Pinpoint the cell where the given text exists, returning its [X, Y] midpoint coordinate. 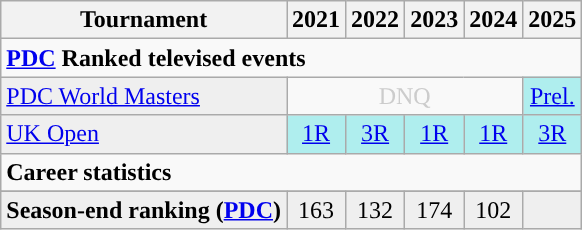
102 [494, 210]
2024 [494, 20]
2023 [434, 20]
Career statistics [292, 172]
174 [434, 210]
163 [316, 210]
UK Open [144, 134]
2022 [376, 20]
2025 [552, 20]
PDC Ranked televised events [292, 58]
Season-end ranking (PDC) [144, 210]
DNQ [405, 96]
Prel. [552, 96]
132 [376, 210]
Tournament [144, 20]
PDC World Masters [144, 96]
2021 [316, 20]
